Return the (x, y) coordinate for the center point of the cell that contains the specified text.  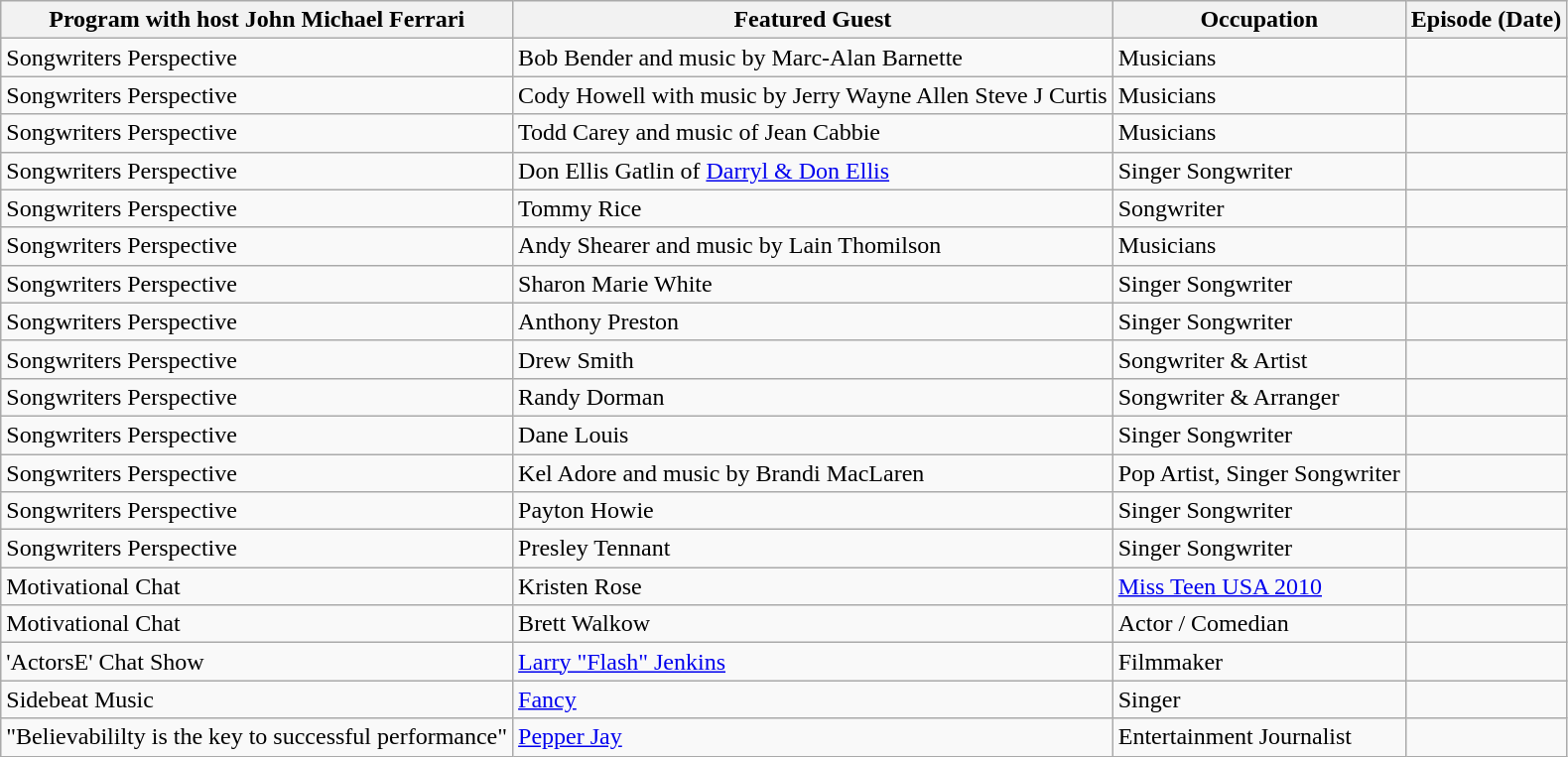
Entertainment Journalist (1258, 737)
Occupation (1258, 20)
Kel Adore and music by Brandi MacLaren (814, 473)
Randy Dorman (814, 397)
Songwriter & Artist (1258, 359)
Don Ellis Gatlin of Darryl & Don Ellis (814, 171)
Dane Louis (814, 435)
Bob Bender and music by Marc-Alan Barnette (814, 58)
Todd Carey and music of Jean Cabbie (814, 133)
Singer (1258, 699)
"Believabililty is the key to successful performance" (257, 737)
Brett Walkow (814, 624)
Songwriter (1258, 208)
Fancy (814, 699)
Program with host John Michael Ferrari (257, 20)
Kristen Rose (814, 586)
Anthony Preston (814, 321)
Cody Howell with music by Jerry Wayne Allen Steve J Curtis (814, 95)
Sharon Marie White (814, 284)
Songwriter & Arranger (1258, 397)
Presley Tennant (814, 549)
Sidebeat Music (257, 699)
Pepper Jay (814, 737)
Pop Artist, Singer Songwriter (1258, 473)
Payton Howie (814, 511)
Featured Guest (814, 20)
Episode (Date) (1486, 20)
Andy Shearer and music by Lain Thomilson (814, 246)
Larry "Flash" Jenkins (814, 662)
Drew Smith (814, 359)
Filmmaker (1258, 662)
Tommy Rice (814, 208)
'ActorsE' Chat Show (257, 662)
Miss Teen USA 2010 (1258, 586)
Actor / Comedian (1258, 624)
